From the cell containing the given text, extract its center point as (x, y) coordinate. 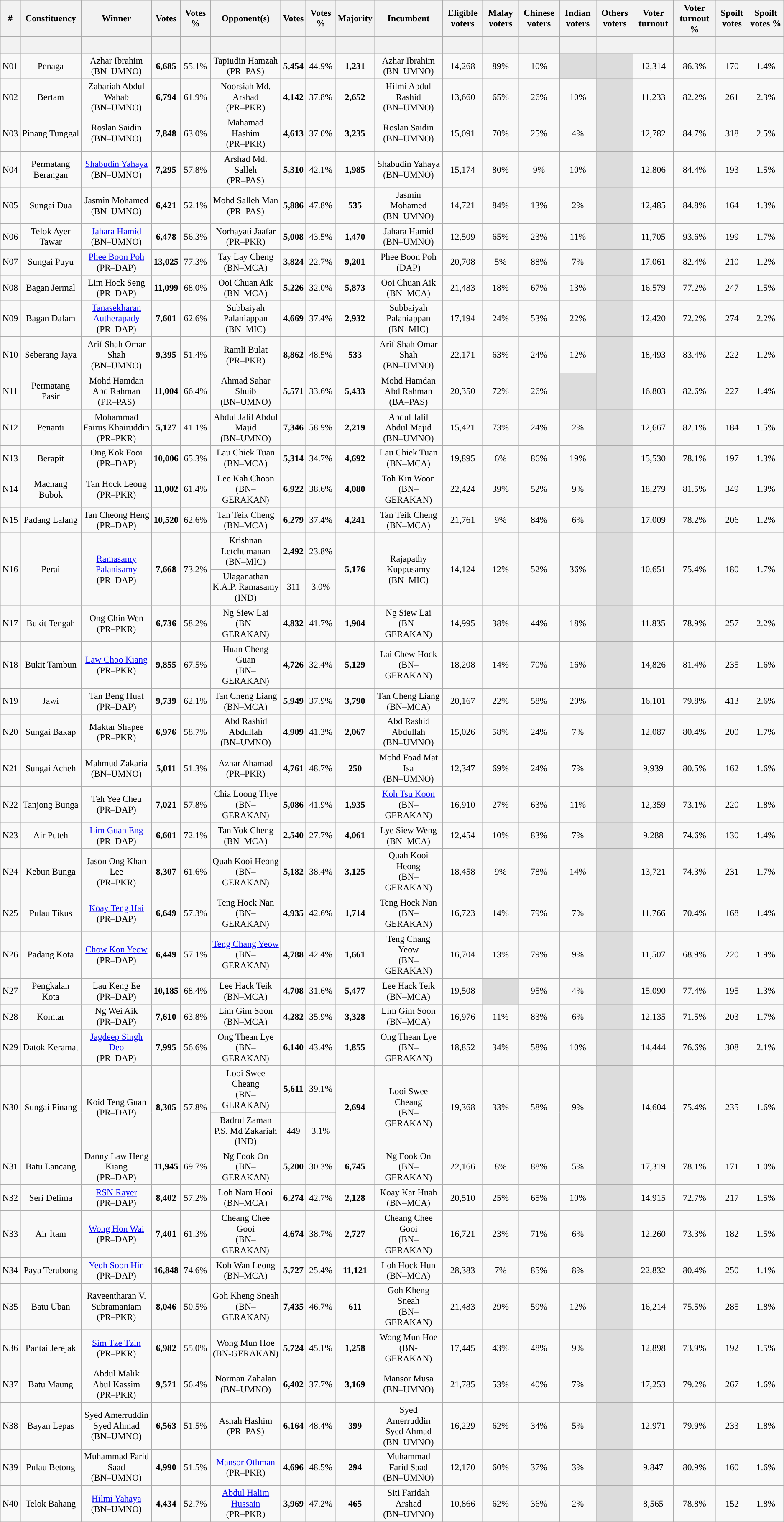
12,314 (653, 66)
50.5% (196, 1307)
3.0% (321, 587)
56.4% (196, 1384)
69.7% (196, 1167)
29% (501, 1307)
Sim Tze Tzin(PR–PKR) (116, 1348)
5,011 (166, 769)
82.6% (695, 391)
56.6% (196, 1048)
81.5% (695, 489)
68.4% (196, 991)
41.7% (321, 624)
12,898 (653, 1348)
15,091 (462, 134)
233 (732, 1426)
41.3% (321, 732)
N12 (10, 427)
16,214 (653, 1307)
Bukit Tambun (51, 665)
13,721 (653, 872)
84.8% (695, 206)
Air Puteh (51, 836)
89% (501, 66)
10,866 (462, 1504)
58.7% (196, 732)
6,745 (355, 1167)
2,727 (355, 1234)
16,101 (653, 701)
2.6% (766, 701)
4,674 (294, 1234)
12,667 (653, 427)
16,803 (653, 391)
78% (539, 872)
6,794 (166, 97)
Others voters (615, 18)
35.9% (321, 1016)
Tan Hock Leong(PR–PKR) (116, 489)
33% (501, 1108)
2,067 (355, 732)
16% (578, 665)
4,909 (294, 732)
222 (732, 356)
78.2% (695, 520)
12,485 (653, 206)
N28 (10, 1016)
6,449 (166, 955)
Datok Keramat (51, 1048)
11,233 (653, 97)
535 (355, 206)
Mansor Musa(BN–UMNO) (409, 1384)
5,129 (355, 665)
16,976 (462, 1016)
2.3% (766, 97)
16,704 (462, 955)
48% (539, 1348)
8,307 (166, 872)
N19 (10, 701)
N18 (10, 665)
311 (294, 587)
9,201 (355, 263)
1,661 (355, 955)
Sungai Acheh (51, 769)
Wong Hon Wai(PR–DAP) (116, 1234)
N36 (10, 1348)
N02 (10, 97)
195 (732, 991)
N23 (10, 836)
RSN Rayer(PR–DAP) (116, 1198)
72.1% (196, 836)
Chow Kon Yeow(PR–DAP) (116, 955)
N31 (10, 1167)
2.5% (766, 134)
3,790 (355, 701)
48.7% (321, 769)
Tanjong Bunga (51, 805)
41.9% (321, 805)
5,200 (294, 1167)
11,507 (653, 955)
Pantai Jerejak (51, 1348)
70.4% (695, 913)
N14 (10, 489)
5,310 (294, 170)
Padang Lalang (51, 520)
Koay Teng Hai(PR–DAP) (116, 913)
76.6% (695, 1048)
1,714 (355, 913)
12,170 (462, 1467)
95% (539, 991)
63.0% (196, 134)
15,530 (653, 458)
3,169 (355, 1384)
Mahmud Zakaria(BN–UMNO) (116, 769)
5,182 (294, 872)
Lim Guan Eng(PR–DAP) (116, 836)
7,610 (166, 1016)
22,832 (653, 1271)
28,383 (462, 1271)
Teh Yee Cheu(PR–DAP) (116, 805)
3,328 (355, 1016)
23.8% (321, 551)
Ulaganathan K.A.P. Ramasamy(IND) (246, 587)
Lee Kah Choon(BN–GERAKAN) (246, 489)
9,939 (653, 769)
9,288 (653, 836)
Norhayati Jaafar(PR–PKR) (246, 237)
93.6% (695, 237)
N25 (10, 913)
69% (501, 769)
6,976 (166, 732)
Ng Wei Aik(PR–DAP) (116, 1016)
6,274 (294, 1198)
1,904 (355, 624)
77.2% (695, 288)
Chinese voters (539, 18)
18,852 (462, 1048)
N32 (10, 1198)
2,540 (294, 836)
61.9% (196, 97)
Sungai Bakap (51, 732)
Maktar Shapee(PR–PKR) (116, 732)
7,435 (294, 1307)
Tapiudin Hamzah(PR–PAS) (246, 66)
Zabariah Abdul Wahab(BN–UMNO) (116, 97)
9,395 (166, 356)
1,470 (355, 237)
16,848 (166, 1271)
62.1% (196, 701)
N09 (10, 319)
2,219 (355, 427)
16,723 (462, 913)
82.1% (695, 427)
130 (732, 836)
4,282 (294, 1016)
5,886 (294, 206)
15,090 (653, 991)
Berapit (51, 458)
47.8% (321, 206)
Ramasamy Palanisamy(PR–DAP) (116, 569)
7,295 (166, 170)
4,726 (294, 665)
42.4% (321, 955)
39.1% (321, 1089)
193 (732, 170)
Siti Faridah Arshad(BN–UMNO) (409, 1504)
40% (539, 1384)
11,002 (166, 489)
203 (732, 1016)
77.3% (196, 263)
Lau Keng Ee(PR–DAP) (116, 991)
Mohd Foad Mat Isa(BN–UMNO) (409, 769)
61.4% (196, 489)
3% (578, 1467)
21,785 (462, 1384)
Winner (116, 18)
533 (355, 356)
Incumbent (409, 18)
12,782 (653, 134)
Eligible voters (462, 18)
N10 (10, 356)
20,708 (462, 263)
Huan Cheng Guan(BN–GERAKAN) (246, 665)
Jawi (51, 701)
13,660 (462, 97)
27% (501, 805)
Majority (355, 18)
15,174 (462, 170)
Chia Loong Thye(BN–GERAKAN) (246, 805)
N37 (10, 1384)
17,009 (653, 520)
Azhar Ahamad(PR–PKR) (246, 769)
Koh Wan Leong(BN–MCA) (246, 1271)
Raveentharan V. Subramaniam(PR–PKR) (116, 1307)
465 (355, 1504)
34.7% (321, 458)
N15 (10, 520)
56.3% (196, 237)
168 (732, 913)
449 (294, 1131)
N01 (10, 66)
Danny Law Heng Kiang(PR–DAP) (116, 1167)
Bagan Jermal (51, 288)
Yeoh Soon Hin(PR–DAP) (116, 1271)
12,454 (462, 836)
247 (732, 288)
41.1% (196, 427)
Sungai Pinang (51, 1108)
N24 (10, 872)
Rajapathy Kuppusamy(BN–MIC) (409, 569)
6,421 (166, 206)
9,739 (166, 701)
308 (732, 1048)
33.6% (321, 391)
17,194 (462, 319)
52.1% (196, 206)
N26 (10, 955)
57.3% (196, 913)
2,128 (355, 1198)
42.6% (321, 913)
22,166 (462, 1167)
16,229 (462, 1426)
Padang Kota (51, 955)
Permatang Pasir (51, 391)
N20 (10, 732)
N16 (10, 569)
4,142 (294, 97)
9,855 (166, 665)
267 (732, 1384)
11,766 (653, 913)
10,185 (166, 991)
4,990 (166, 1467)
Indian voters (578, 18)
N33 (10, 1234)
Pengkalan Kota (51, 991)
14,268 (462, 66)
170 (732, 66)
44.9% (321, 66)
Loh Hock Hun(BN–MCA) (409, 1271)
6,279 (294, 520)
4,434 (166, 1504)
16,910 (462, 805)
N38 (10, 1426)
1.1% (766, 1271)
Penaga (51, 66)
38.6% (321, 489)
Tay Lay Cheng(BN–MCA) (246, 263)
4,692 (355, 458)
11,121 (355, 1271)
9,571 (166, 1384)
12,260 (653, 1234)
3.1% (321, 1131)
285 (732, 1307)
79.2% (695, 1384)
12,347 (462, 769)
11,099 (166, 288)
85% (539, 1271)
1,935 (355, 805)
Arshad Md. Salleh(PR–PAS) (246, 170)
6,982 (166, 1348)
15,421 (462, 427)
1,985 (355, 170)
7,021 (166, 805)
6,164 (294, 1426)
16,721 (462, 1234)
12,971 (653, 1426)
2,492 (294, 551)
5,873 (355, 288)
43% (501, 1348)
8,402 (166, 1198)
72% (501, 391)
58.2% (196, 624)
14,124 (462, 569)
7,848 (166, 134)
63.8% (196, 1016)
Spoilt votes (732, 18)
72.2% (695, 319)
N30 (10, 1108)
Bayan Lepas (51, 1426)
Lye Siew Weng(BN–MCA) (409, 836)
52.7% (196, 1504)
Bertam (51, 97)
5,314 (294, 458)
15,026 (462, 732)
261 (732, 97)
73.1% (695, 805)
Voter turnout % (695, 18)
13,025 (166, 263)
21,761 (462, 520)
14,995 (462, 624)
7,401 (166, 1234)
51.3% (196, 769)
5,008 (294, 237)
5,611 (294, 1089)
46.7% (321, 1307)
19,895 (462, 458)
180 (732, 569)
11,004 (166, 391)
8,305 (166, 1108)
5,571 (294, 391)
4,935 (294, 913)
80% (501, 170)
37.7% (321, 1384)
59% (539, 1307)
4,761 (294, 769)
N13 (10, 458)
77.4% (695, 991)
164 (732, 206)
Pinang Tunggal (51, 134)
199 (732, 237)
Spoilt votes % (766, 18)
5,727 (294, 1271)
Lai Chew Hock(BN–GERAKAN) (409, 665)
12,359 (653, 805)
18,458 (462, 872)
37.9% (321, 701)
318 (732, 134)
17,061 (653, 263)
Norman Zahalan(BN–UMNO) (246, 1384)
60% (501, 1467)
217 (732, 1198)
38.4% (321, 872)
11,835 (653, 624)
5,724 (294, 1348)
14,604 (653, 1108)
Tan Cheong Heng(PR–DAP) (116, 520)
5,454 (294, 66)
5,127 (166, 427)
Seberang Jaya (51, 356)
N29 (10, 1048)
12,087 (653, 732)
9,847 (653, 1467)
71.5% (695, 1016)
Lim Hock Seng(PR–DAP) (116, 288)
51.4% (196, 356)
Mohd Salleh Man(PR–PAS) (246, 206)
4,080 (355, 489)
11,945 (166, 1167)
27.7% (321, 836)
3,824 (294, 263)
84.4% (695, 170)
N05 (10, 206)
Batu Uban (51, 1307)
3,125 (355, 872)
Kebun Bunga (51, 872)
Mohd Hamdan Abd Rahman(BA–PAS) (409, 391)
4,241 (355, 520)
79.8% (695, 701)
74.3% (695, 872)
Opponent(s) (246, 18)
68.0% (196, 288)
Constituency (51, 18)
611 (355, 1307)
19,508 (462, 991)
39% (501, 489)
75.5% (695, 1307)
5,176 (355, 569)
Voter turnout (653, 18)
1,231 (355, 66)
8,046 (166, 1307)
72.7% (695, 1198)
6,685 (166, 66)
67% (539, 288)
6,140 (294, 1048)
2.1% (766, 1048)
257 (732, 624)
80.9% (695, 1467)
4,061 (355, 836)
10,006 (166, 458)
82.4% (695, 263)
68.9% (695, 955)
20,510 (462, 1198)
86% (539, 458)
N27 (10, 991)
413 (732, 701)
42.7% (321, 1198)
N35 (10, 1307)
17,253 (653, 1384)
160 (732, 1467)
Koh Tsu Koon(BN–GERAKAN) (409, 805)
67.5% (196, 665)
N07 (10, 263)
79.9% (695, 1426)
399 (355, 1426)
Phee Boon Poh(PR–DAP) (116, 263)
22,424 (462, 489)
Tanasekharan Autherapady(PR–DAP) (116, 319)
55.0% (196, 1348)
6,601 (166, 836)
6,478 (166, 237)
37% (539, 1467)
78.9% (695, 624)
57.2% (196, 1198)
Toh Kin Woon(BN–GERAKAN) (409, 489)
5,433 (355, 391)
Loh Nam Hooi(BN–MCA) (246, 1198)
43.4% (321, 1048)
182 (732, 1234)
6,563 (166, 1426)
1,855 (355, 1048)
4,613 (294, 134)
5,477 (355, 991)
4,696 (294, 1467)
31.6% (321, 991)
47.2% (321, 1504)
Malay voters (501, 18)
73.9% (695, 1348)
5,086 (294, 805)
22,171 (462, 356)
4,669 (294, 319)
Noorsiah Md. Arshad(PR–PKR) (246, 97)
Abdul Malik Abul Kassim(PR–PKR) (116, 1384)
7,668 (166, 569)
42.1% (321, 170)
Abdul Halim Hussain(PR–PKR) (246, 1504)
Mohd Hamdan Abd Rahman(PR–PAS) (116, 391)
Hilmi Yahaya(BN–UMNO) (116, 1504)
Badrul Zaman P.S. Md Zakariah(IND) (246, 1131)
22.7% (321, 263)
7,995 (166, 1048)
N04 (10, 170)
81.4% (695, 665)
37.0% (321, 134)
Batu Maung (51, 1384)
Hilmi Abdul Rashid(BN–UMNO) (409, 97)
227 (732, 391)
6,402 (294, 1384)
65.3% (196, 458)
10,651 (653, 569)
78.8% (695, 1504)
Jagdeep Singh Deo(PR–DAP) (116, 1048)
Batu Lancang (51, 1167)
Ong Chin Wen(PR–PKR) (116, 624)
206 (732, 520)
Phee Boon Poh(DAP) (409, 263)
32.0% (321, 288)
231 (732, 872)
192 (732, 1348)
14,444 (653, 1048)
Telok Bahang (51, 1504)
Komtar (51, 1016)
N08 (10, 288)
N21 (10, 769)
2,652 (355, 97)
N06 (10, 237)
Koid Teng Guan(PR–DAP) (116, 1108)
18,493 (653, 356)
162 (732, 769)
N03 (10, 134)
14,915 (653, 1198)
Ahmad Sahar Shuib(BN–UMNO) (246, 391)
44% (539, 624)
171 (732, 1167)
Jason Ong Khan Lee(PR–PKR) (116, 872)
Mahamad Hashim(PR–PKR) (246, 134)
N40 (10, 1504)
Bukit Tengah (51, 624)
84.7% (695, 134)
Paya Terubong (51, 1271)
73.3% (695, 1234)
Pulau Tikus (51, 913)
18,279 (653, 489)
3,969 (294, 1504)
Koay Kar Huah(BN–MCA) (409, 1198)
Tan Yok Cheng(BN–MCA) (246, 836)
Ramli Bulat(PR–PKR) (246, 356)
4,788 (294, 955)
14,721 (462, 206)
6,922 (294, 489)
18,208 (462, 665)
Law Choo Kiang(PR–PKR) (116, 665)
48.4% (321, 1426)
2,932 (355, 319)
12,509 (462, 237)
N11 (10, 391)
Machang Bubok (51, 489)
20% (578, 701)
Seri Delima (51, 1198)
Tan Beng Huat(PR–DAP) (116, 701)
55.1% (196, 66)
71% (539, 1234)
25.4% (321, 1271)
1,258 (355, 1348)
Air Itam (51, 1234)
Mansor Othman(PR–PKR) (246, 1467)
4,832 (294, 624)
Pulau Betong (51, 1467)
7,346 (294, 427)
61.3% (196, 1234)
20,167 (462, 701)
45.1% (321, 1348)
274 (732, 319)
# (10, 18)
349 (732, 489)
7,601 (166, 319)
6,649 (166, 913)
Permatang Berangan (51, 170)
73.2% (196, 569)
197 (732, 458)
10,520 (166, 520)
3,235 (355, 134)
86.3% (695, 66)
Mohammad Fairus Khairuddin(PR–PKR) (116, 427)
N34 (10, 1271)
58.9% (321, 427)
12,806 (653, 170)
80.5% (695, 769)
Penanti (51, 427)
Sungai Puyu (51, 263)
5,949 (294, 701)
294 (355, 1467)
Asnah Hashim(PR–PAS) (246, 1426)
12,420 (653, 319)
6,736 (166, 624)
184 (732, 427)
Telok Ayer Tawar (51, 237)
38.7% (321, 1234)
Krishnan Letchumanan(BN–MIC) (246, 551)
17,319 (653, 1167)
17,445 (462, 1348)
82.2% (695, 97)
16,579 (653, 288)
4,708 (294, 991)
12,135 (653, 1016)
66.4% (196, 391)
61.6% (196, 872)
5,226 (294, 288)
19% (578, 458)
2,694 (355, 1108)
152 (732, 1504)
200 (732, 732)
57.1% (196, 955)
14,826 (653, 665)
Ong Kok Fooi(PR–DAP) (116, 458)
Sungai Dua (51, 206)
19,368 (462, 1108)
N39 (10, 1467)
Bagan Dalam (51, 319)
N17 (10, 624)
11,705 (653, 237)
N22 (10, 805)
73% (501, 427)
8,565 (653, 1504)
1.0% (766, 1167)
83.4% (695, 356)
37.8% (321, 97)
43.5% (321, 237)
30.3% (321, 1167)
210 (732, 263)
Perai (51, 569)
32.4% (321, 665)
8,862 (294, 356)
38% (501, 624)
20,350 (462, 391)
